Provide the [X, Y] coordinate of the cell's center where the given text is located.  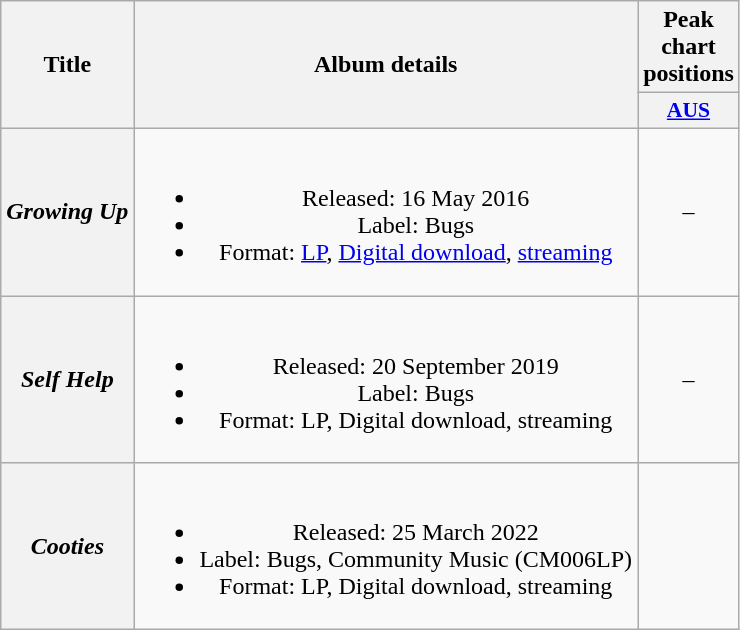
AUS [689, 111]
Title [68, 65]
Album details [386, 65]
Released: 25 March 2022Label: Bugs, Community Music (CM006LP)Format: LP, Digital download, streaming [386, 546]
Cooties [68, 546]
Released: 16 May 2016Label: BugsFormat: LP, Digital download, streaming [386, 212]
Released: 20 September 2019Label: BugsFormat: LP, Digital download, streaming [386, 380]
Growing Up [68, 212]
Self Help [68, 380]
Peak chart positions [689, 47]
